Capture the cell that displays the provided text and extract its (x, y) central coordinate. 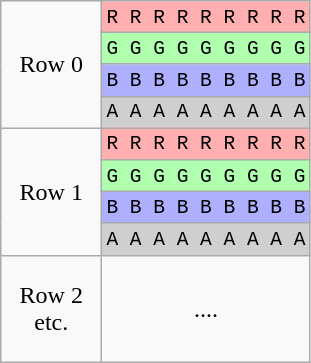
.... (206, 308)
Row 1 (52, 192)
Row 0 (52, 64)
Row 2 etc. (52, 308)
